Capture the cell that displays the provided text and extract its [x, y] central coordinate. 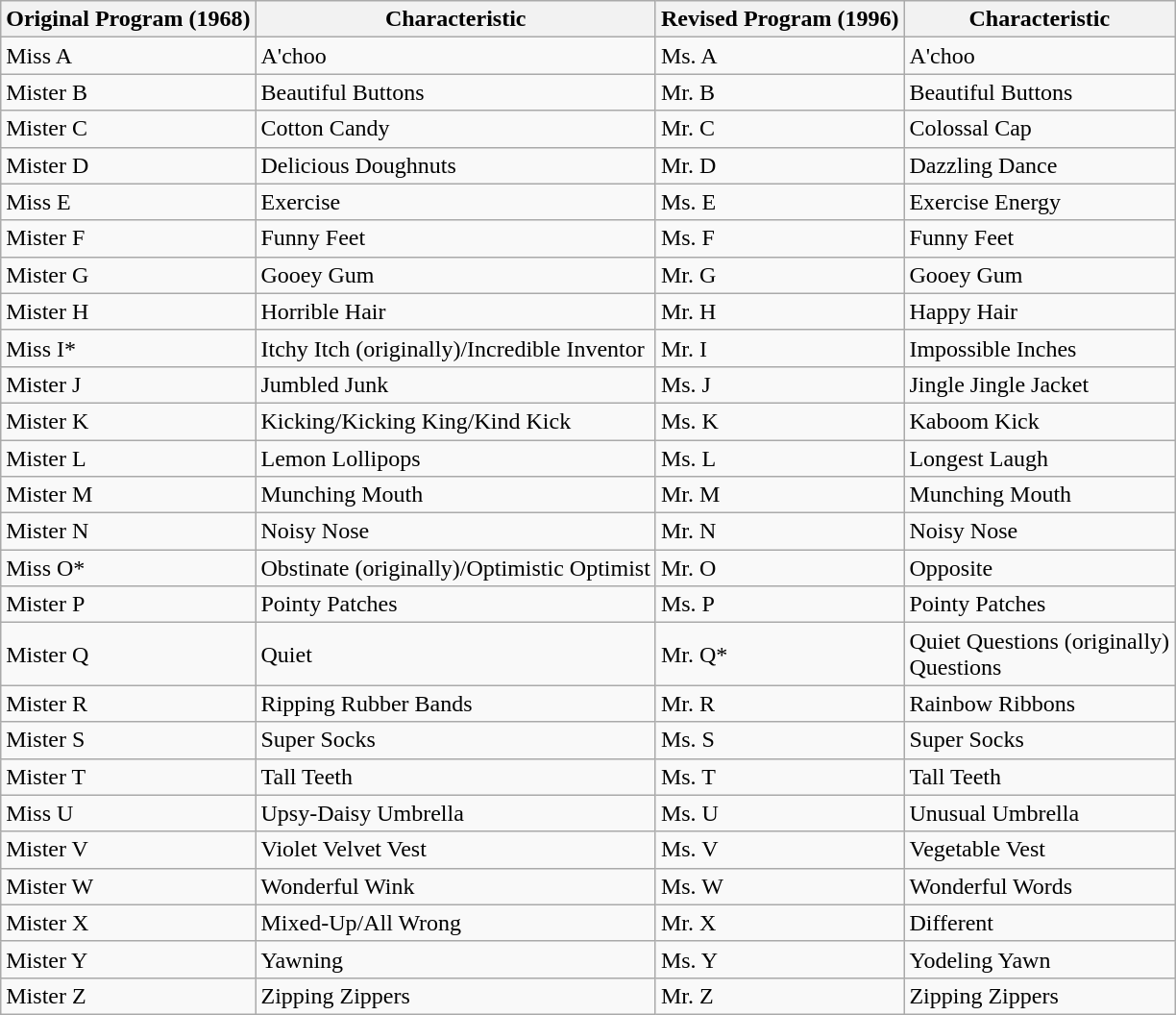
Mister Z [129, 996]
Mister W [129, 886]
Exercise Energy [1040, 202]
Mister L [129, 458]
Opposite [1040, 568]
Quiet [455, 654]
Upsy-Daisy Umbrella [455, 813]
Mister F [129, 238]
Miss E [129, 202]
Mr. Z [780, 996]
Mr. Q* [780, 654]
Mr. R [780, 704]
Mr. G [780, 275]
Mister D [129, 165]
Mr. X [780, 923]
Exercise [455, 202]
Delicious Doughnuts [455, 165]
Ms. L [780, 458]
Mister R [129, 704]
Mr. H [780, 311]
Different [1040, 923]
Cotton Candy [455, 129]
Ms. E [780, 202]
Mister M [129, 495]
Mister P [129, 605]
Ms. P [780, 605]
Revised Program (1996) [780, 19]
Mister Y [129, 959]
Mister S [129, 740]
Mister J [129, 384]
Kaboom Kick [1040, 421]
Ms. K [780, 421]
Unusual Umbrella [1040, 813]
Dazzling Dance [1040, 165]
Quiet Questions (originally)Questions [1040, 654]
Kicking/Kicking King/Kind Kick [455, 421]
Happy Hair [1040, 311]
Wonderful Words [1040, 886]
Violet Velvet Vest [455, 850]
Miss I* [129, 348]
Longest Laugh [1040, 458]
Ms. S [780, 740]
Ms. Y [780, 959]
Miss U [129, 813]
Mr. B [780, 92]
Mister B [129, 92]
Ripping Rubber Bands [455, 704]
Impossible Inches [1040, 348]
Ms. F [780, 238]
Horrible Hair [455, 311]
Ms. U [780, 813]
Mr. M [780, 495]
Ms. J [780, 384]
Yawning [455, 959]
Mister K [129, 421]
Jingle Jingle Jacket [1040, 384]
Ms. A [780, 56]
Mister Q [129, 654]
Mister X [129, 923]
Rainbow Ribbons [1040, 704]
Mister H [129, 311]
Mr. I [780, 348]
Yodeling Yawn [1040, 959]
Mr. O [780, 568]
Ms. V [780, 850]
Lemon Lollipops [455, 458]
Mister G [129, 275]
Mister C [129, 129]
Miss A [129, 56]
Mister T [129, 777]
Mister N [129, 532]
Miss O* [129, 568]
Mr. N [780, 532]
Ms. T [780, 777]
Mister V [129, 850]
Ms. W [780, 886]
Itchy Itch (originally)/Incredible Inventor [455, 348]
Obstinate (originally)/Optimistic Optimist [455, 568]
Vegetable Vest [1040, 850]
Jumbled Junk [455, 384]
Mr. D [780, 165]
Wonderful Wink [455, 886]
Mixed-Up/All Wrong [455, 923]
Original Program (1968) [129, 19]
Mr. C [780, 129]
Colossal Cap [1040, 129]
